For the text-containing cell, return its midpoint in [X, Y] coordinate format. 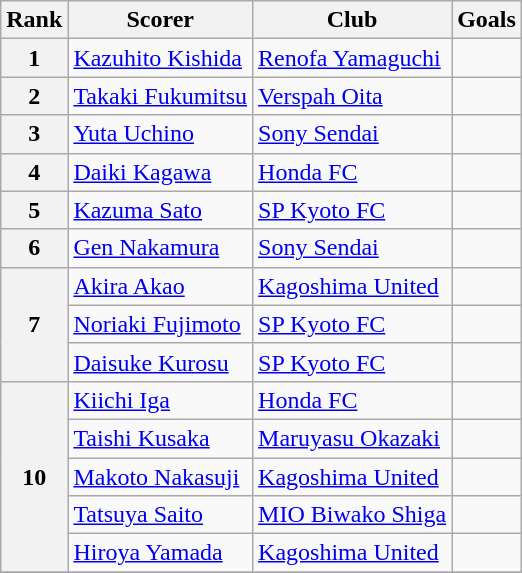
10 [34, 476]
Gen Nakamura [160, 248]
1 [34, 58]
Makoto Nakasuji [160, 477]
Taishi Kusaka [160, 438]
Scorer [160, 20]
Takaki Fukumitsu [160, 96]
7 [34, 324]
Goals [487, 20]
3 [34, 134]
Kazuma Sato [160, 210]
4 [34, 172]
6 [34, 248]
Maruyasu Okazaki [352, 438]
Rank [34, 20]
Noriaki Fujimoto [160, 324]
Kazuhito Kishida [160, 58]
Club [352, 20]
Renofa Yamaguchi [352, 58]
Kiichi Iga [160, 400]
Daisuke Kurosu [160, 362]
MIO Biwako Shiga [352, 515]
Verspah Oita [352, 96]
Yuta Uchino [160, 134]
Hiroya Yamada [160, 553]
5 [34, 210]
Akira Akao [160, 286]
2 [34, 96]
Daiki Kagawa [160, 172]
Tatsuya Saito [160, 515]
